Locate the cell with the specified text and output its [X, Y] center coordinate. 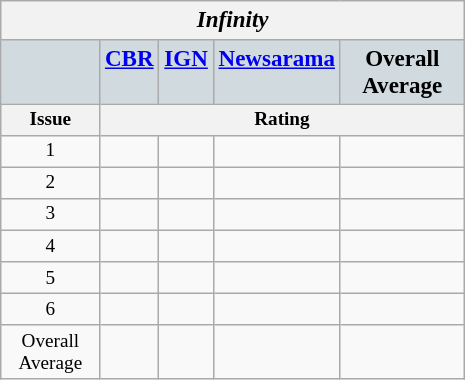
2 [50, 183]
Rating [282, 120]
Infinity [232, 20]
3 [50, 215]
Issue [50, 120]
4 [50, 246]
IGN [186, 72]
1 [50, 151]
Newsarama [276, 72]
5 [50, 278]
6 [50, 310]
CBR [130, 72]
